From the cell containing the given text, extract its center point as [x, y] coordinate. 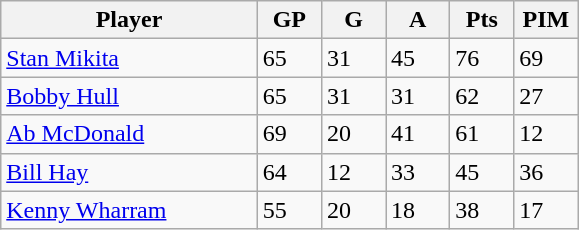
61 [482, 134]
Pts [482, 20]
55 [289, 210]
17 [546, 210]
Kenny Wharram [130, 210]
36 [546, 172]
A [418, 20]
62 [482, 96]
38 [482, 210]
Bill Hay [130, 172]
18 [418, 210]
41 [418, 134]
Stan Mikita [130, 58]
Bobby Hull [130, 96]
Player [130, 20]
33 [418, 172]
64 [289, 172]
76 [482, 58]
PIM [546, 20]
27 [546, 96]
Ab McDonald [130, 134]
G [353, 20]
GP [289, 20]
